Determine the (x, y) coordinate at the center of the cell enclosing the given text.  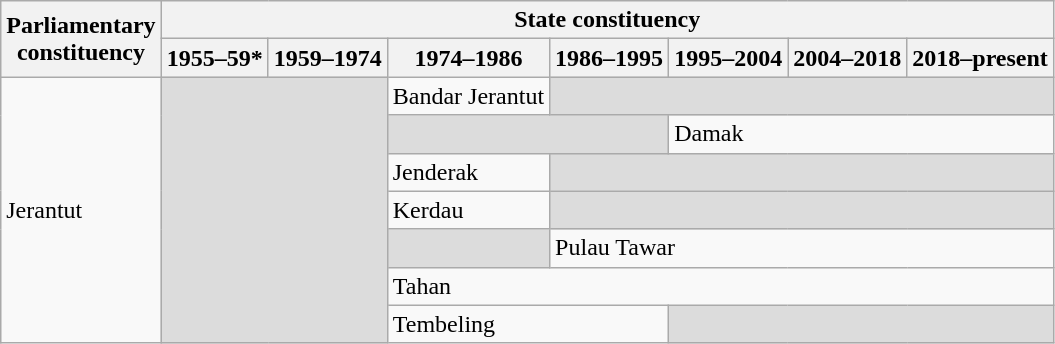
2018–present (980, 58)
2004–2018 (848, 58)
1995–2004 (728, 58)
Bandar Jerantut (468, 96)
1974–1986 (468, 58)
Pulau Tawar (802, 248)
1955–59* (214, 58)
Tahan (720, 286)
State constituency (607, 20)
Jerantut (81, 210)
Damak (862, 134)
1959–1974 (328, 58)
Parliamentaryconstituency (81, 39)
Tembeling (528, 324)
Kerdau (468, 210)
Jenderak (468, 172)
1986–1995 (610, 58)
